Return the (X, Y) coordinate for the center point of the cell that contains the specified text.  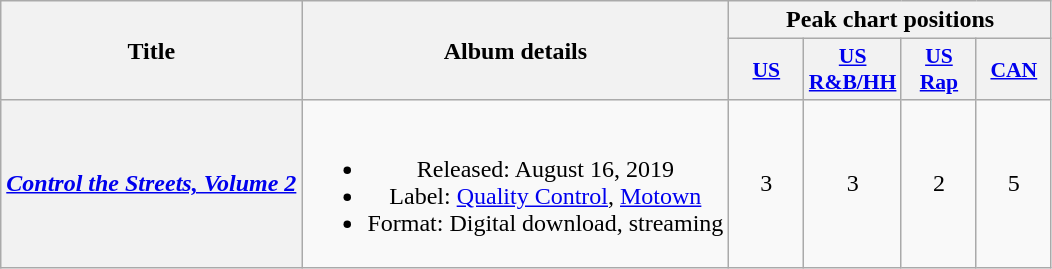
Released: August 16, 2019Label: Quality Control, MotownFormat: Digital download, streaming (516, 184)
Control the Streets, Volume 2 (152, 184)
CAN (1014, 70)
US (766, 70)
5 (1014, 184)
Peak chart positions (890, 20)
Album details (516, 50)
2 (938, 184)
USR&B/HH (853, 70)
Title (152, 50)
USRap (938, 70)
